Locate the cell with the specified text and output its [x, y] center coordinate. 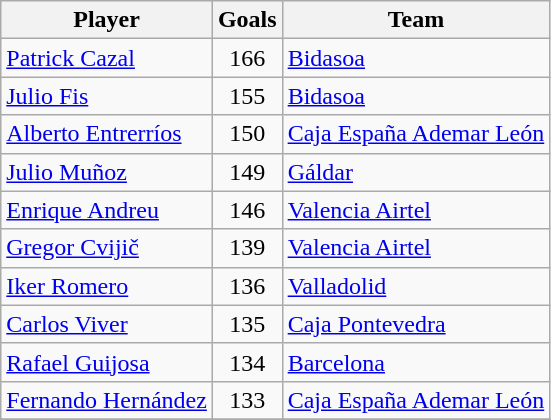
Team [416, 20]
150 [247, 134]
136 [247, 286]
Fernando Hernández [107, 400]
Alberto Entrerríos [107, 134]
149 [247, 172]
Julio Fis [107, 96]
134 [247, 362]
Player [107, 20]
Gáldar [416, 172]
Iker Romero [107, 286]
Rafael Guijosa [107, 362]
Gregor Cvijič [107, 248]
Carlos Viver [107, 324]
Valladolid [416, 286]
Patrick Cazal [107, 58]
Goals [247, 20]
Barcelona [416, 362]
135 [247, 324]
Julio Muñoz [107, 172]
Caja Pontevedra [416, 324]
166 [247, 58]
139 [247, 248]
133 [247, 400]
146 [247, 210]
Enrique Andreu [107, 210]
155 [247, 96]
